Provide the [x, y] coordinate of the cell's center where the given text is located.  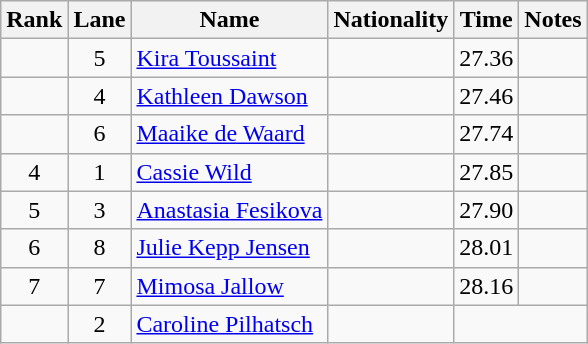
27.36 [486, 58]
Anastasia Fesikova [230, 210]
Caroline Pilhatsch [230, 324]
Rank [34, 20]
3 [100, 210]
Mimosa Jallow [230, 286]
Cassie Wild [230, 172]
28.16 [486, 286]
27.85 [486, 172]
Name [230, 20]
Notes [553, 20]
27.90 [486, 210]
27.46 [486, 96]
Time [486, 20]
27.74 [486, 134]
28.01 [486, 248]
Nationality [391, 20]
Kira Toussaint [230, 58]
Lane [100, 20]
Julie Kepp Jensen [230, 248]
8 [100, 248]
Kathleen Dawson [230, 96]
2 [100, 324]
Maaike de Waard [230, 134]
1 [100, 172]
